Provide the [x, y] coordinate of the cell's center where the given text is located.  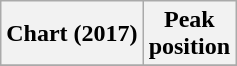
Peakposition [189, 34]
Chart (2017) [72, 34]
